Locate the cell with the specified text and output its (x, y) center coordinate. 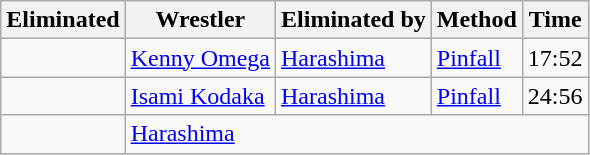
Eliminated (63, 20)
Time (555, 20)
24:56 (555, 96)
Isami Kodaka (200, 96)
17:52 (555, 58)
Eliminated by (354, 20)
Wrestler (200, 20)
Kenny Omega (200, 58)
Method (476, 20)
